Return the (x, y) coordinate for the center point of the cell that contains the specified text.  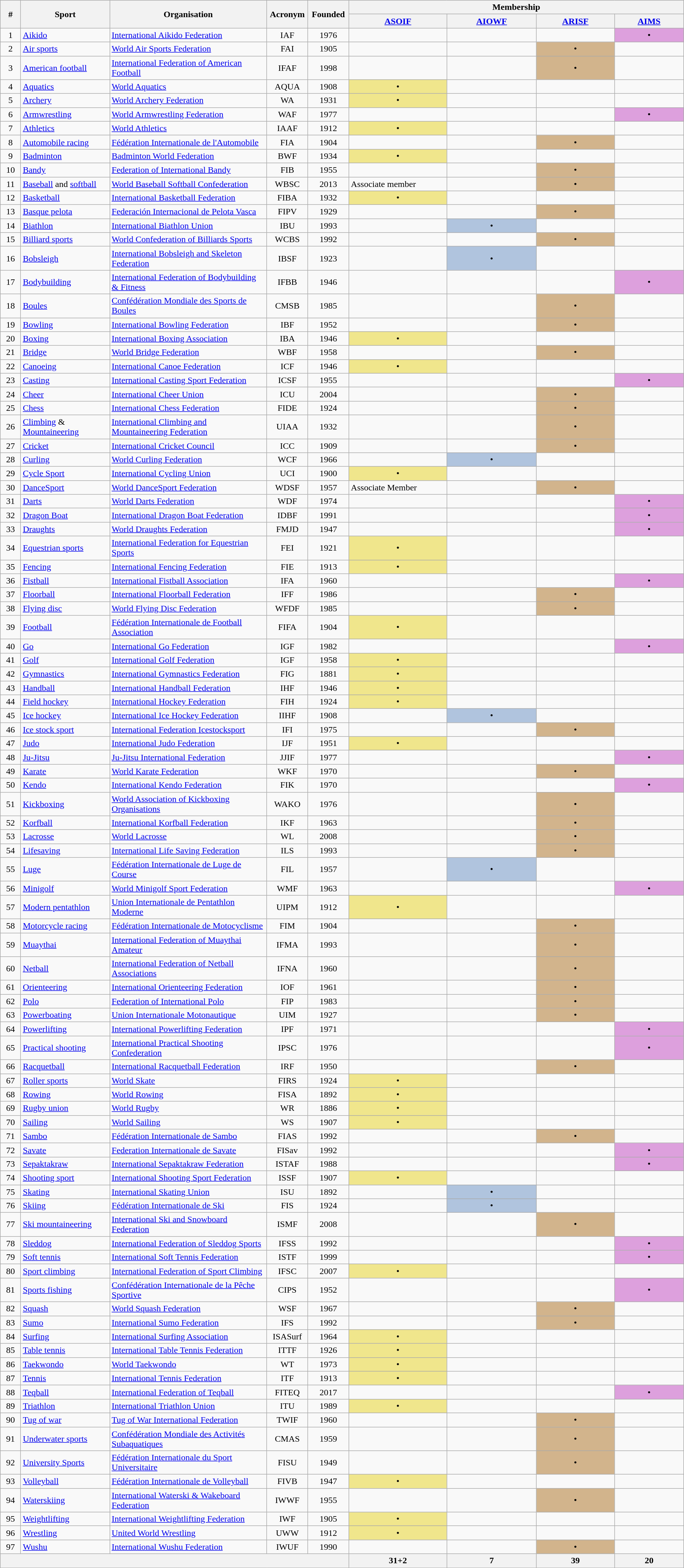
51 (11, 804)
International Korfball Federation (188, 823)
Bobsleigh (65, 259)
ISTF (287, 1257)
WSF (287, 1309)
World Skate (188, 1081)
University Sports (65, 1463)
27 (11, 446)
1923 (328, 259)
Practical shooting (65, 1048)
1926 (328, 1350)
Sailing (65, 1122)
26 (11, 427)
Fédération Internationale de Sambo (188, 1136)
1991 (328, 515)
Tug of war (65, 1420)
ARISF (575, 21)
Fédération Internationale de Ski (188, 1206)
35 (11, 567)
94 (11, 1500)
Union Internationale Motonautique (188, 1015)
UCI (287, 474)
Sleddog (65, 1243)
Wrestling (65, 1533)
Ju-Jitsu (65, 757)
1988 (328, 1164)
Fédération Internationale de l'Automobile (188, 142)
ILS (287, 850)
66 (11, 1067)
International Bobsleigh and Skeleton Federation (188, 259)
Athletics (65, 128)
97 (11, 1547)
International Orienteering Federation (188, 987)
Judo (65, 743)
Bowling (65, 325)
Roller sports (65, 1081)
WMF (287, 888)
WFDF (287, 608)
International Ski and Snowboard Federation (188, 1225)
CMSB (287, 306)
JJIF (287, 757)
Luge (65, 869)
IIHF (287, 716)
IOF (287, 987)
Netball (65, 968)
49 (11, 771)
Skating (65, 1192)
Associate member (398, 184)
54 (11, 850)
Surfing (65, 1336)
53 (11, 837)
WT (287, 1364)
Taekwondo (65, 1364)
International Federation of Bodybuilding & Fitness (188, 282)
FIH (287, 702)
Confédération Internationale de la Pêche Sportive (188, 1290)
ISASurf (287, 1336)
83 (11, 1323)
WA (287, 100)
International Judo Federation (188, 743)
IAAF (287, 128)
2013 (328, 184)
International Life Saving Federation (188, 850)
1971 (328, 1029)
ICC (287, 446)
IWUF (287, 1547)
Darts (65, 501)
International Table Tennis Federation (188, 1350)
IFI (287, 730)
Fédération Internationale de Motocyclisme (188, 926)
World Minigolf Sport Federation (188, 888)
58 (11, 926)
UIAA (287, 427)
46 (11, 730)
37 (11, 594)
IFBB (287, 282)
FIA (287, 142)
Sports fishing (65, 1290)
25 (11, 408)
61 (11, 987)
Golf (65, 660)
ICU (287, 394)
Cheer (65, 394)
WCBS (287, 240)
International Federation of American Football (188, 68)
36 (11, 581)
International Biathlon Union (188, 226)
4 (11, 87)
2017 (328, 1392)
World Darts Federation (188, 501)
International Cheer Union (188, 394)
FIDE (287, 408)
Sport climbing (65, 1271)
ISTAF (287, 1164)
47 (11, 743)
American football (65, 68)
Chess (65, 408)
FEI (287, 548)
International Triathlon Union (188, 1406)
International Hockey Federation (188, 702)
89 (11, 1406)
1886 (328, 1108)
64 (11, 1029)
World Draughts Federation (188, 529)
Modern pentathlon (65, 907)
International Racquetball Federation (188, 1067)
AIOWF (492, 21)
International Dragon Boat Federation (188, 515)
International Basketball Federation (188, 198)
International Handball Federation (188, 688)
International Federation of Teqball (188, 1392)
IFS (287, 1323)
ISU (287, 1192)
International Fistball Association (188, 581)
FIK (287, 785)
Gymnastics (65, 674)
72 (11, 1150)
WBSC (287, 184)
44 (11, 702)
International Cricket Council (188, 446)
62 (11, 1001)
World Rugby (188, 1108)
FMJD (287, 529)
World Sailing (188, 1122)
82 (11, 1309)
International Shooting Sport Federation (188, 1178)
ICSF (287, 380)
IPF (287, 1029)
International Chess Federation (188, 408)
Boules (65, 306)
Floorball (65, 594)
Rugby union (65, 1108)
World DanceSport Federation (188, 487)
Triathlon (65, 1406)
IBF (287, 325)
WKF (287, 771)
Tug of War International Federation (188, 1420)
24 (11, 394)
World Air Sports Federation (188, 49)
Korfball (65, 823)
IWWF (287, 1500)
11 (11, 184)
IFSS (287, 1243)
IFNA (287, 968)
Squash (65, 1309)
Bandy (65, 170)
World Aquatics (188, 87)
International Golf Federation (188, 660)
FIB (287, 170)
Draughts (65, 529)
International Fencing Federation (188, 567)
Federación Internacional de Pelota Vasca (188, 212)
Powerboating (65, 1015)
42 (11, 674)
77 (11, 1225)
World Association of Kickboxing Organisations (188, 804)
Polo (65, 1001)
60 (11, 968)
FITEQ (287, 1392)
DanceSport (65, 487)
Karate (65, 771)
73 (11, 1164)
Sport (65, 14)
International Casting Sport Federation (188, 380)
69 (11, 1108)
40 (11, 646)
International Go Federation (188, 646)
Rowing (65, 1094)
Powerlifting (65, 1029)
31+2 (398, 1561)
63 (11, 1015)
1986 (328, 594)
International Canoe Federation (188, 366)
Cycle Sport (65, 474)
IHF (287, 688)
Ski mountaineering (65, 1225)
Sumo (65, 1323)
57 (11, 907)
ITU (287, 1406)
Go (65, 646)
Fédération Internationale de Luge de Course (188, 869)
World Athletics (188, 128)
ISSF (287, 1178)
Federation Internationale de Savate (188, 1150)
12 (11, 198)
Weightlifting (65, 1519)
Fistball (65, 581)
International Aikido Federation (188, 35)
International Weightlifting Federation (188, 1519)
1921 (328, 548)
78 (11, 1243)
Automobile racing (65, 142)
TWIF (287, 1420)
Fencing (65, 567)
1974 (328, 501)
International Practical Shooting Confederation (188, 1048)
1983 (328, 1001)
IFA (287, 581)
Tennis (65, 1378)
Lifesaving (65, 850)
Canoeing (65, 366)
International Federation Icestocksport (188, 730)
Football (65, 627)
Muaythai (65, 944)
WR (287, 1108)
Confédération Mondiale des Sports de Boules (188, 306)
IBSF (287, 259)
AIMS (649, 21)
Badminton World Federation (188, 156)
International Sepaktakraw Federation (188, 1164)
Badminton (65, 156)
95 (11, 1519)
Dragon Boat (65, 515)
1949 (328, 1463)
BWF (287, 156)
18 (11, 306)
Underwater sports (65, 1439)
International Federation for Equestrian Sports (188, 548)
17 (11, 282)
World Armwrestling Federation (188, 114)
Equestrian sports (65, 548)
Table tennis (65, 1350)
IDBF (287, 515)
Sambo (65, 1136)
Organisation (188, 14)
# (11, 14)
International Floorball Federation (188, 594)
Federation of International Bandy (188, 170)
FISav (287, 1150)
1999 (328, 1257)
90 (11, 1420)
IBA (287, 339)
Motorcycle racing (65, 926)
Curling (65, 460)
Field hockey (65, 702)
WCF (287, 460)
1982 (328, 646)
IRF (287, 1067)
IWF (287, 1519)
Archery (65, 100)
Founded (328, 14)
Confédération Mondiale des Activités Subaquatiques (188, 1439)
World Taekwondo (188, 1364)
Wushu (65, 1547)
43 (11, 688)
International Kendo Federation (188, 785)
5 (11, 100)
Associate Member (398, 487)
ITF (287, 1378)
Teqball (65, 1392)
International Federation of Sleddog Sports (188, 1243)
19 (11, 325)
38 (11, 608)
United World Wrestling (188, 1533)
Membership (517, 7)
Basque pelota (65, 212)
Minigolf (65, 888)
45 (11, 716)
21 (11, 352)
World Baseball Softball Confederation (188, 184)
Waterskiing (65, 1500)
IFMA (287, 944)
FIBA (287, 198)
Fédération Internationale de Volleyball (188, 1481)
UIM (287, 1015)
50 (11, 785)
1975 (328, 730)
80 (11, 1271)
8 (11, 142)
87 (11, 1378)
IFAF (287, 68)
1934 (328, 156)
67 (11, 1081)
IAF (287, 35)
Billiard sports (65, 240)
1959 (328, 1439)
Fédération Internationale du Sport Universitaire (188, 1463)
WDF (287, 501)
1881 (328, 674)
33 (11, 529)
World Lacrosse (188, 837)
World Karate Federation (188, 771)
32 (11, 515)
1967 (328, 1309)
Ice stock sport (65, 730)
Fédération Internationale de Football Association (188, 627)
52 (11, 823)
World Confederation of Billiards Sports (188, 240)
16 (11, 259)
68 (11, 1094)
Kickboxing (65, 804)
International Surfing Association (188, 1336)
CMAS (287, 1439)
Boxing (65, 339)
1950 (328, 1067)
34 (11, 548)
1927 (328, 1015)
14 (11, 226)
Cricket (65, 446)
Ju-Jitsu International Federation (188, 757)
Handball (65, 688)
IBU (287, 226)
59 (11, 944)
IFSC (287, 1271)
48 (11, 757)
76 (11, 1206)
93 (11, 1481)
1998 (328, 68)
Shooting sport (65, 1178)
World Rowing (188, 1094)
28 (11, 460)
70 (11, 1122)
CIPS (287, 1290)
FIPV (287, 212)
Skiing (65, 1206)
1966 (328, 460)
81 (11, 1290)
41 (11, 660)
22 (11, 366)
International Federation of Netball Associations (188, 968)
FIG (287, 674)
Racquetball (65, 1067)
1931 (328, 100)
Casting (65, 380)
91 (11, 1439)
International Wushu Federation (188, 1547)
9 (11, 156)
1909 (328, 446)
International Powerlifting Federation (188, 1029)
FIVB (287, 1481)
International Waterski & Wakeboard Federation (188, 1500)
Bridge (65, 352)
31 (11, 501)
2007 (328, 1271)
International Bowling Federation (188, 325)
World Bridge Federation (188, 352)
Union Internationale de Pentathlon Moderne (188, 907)
6 (11, 114)
96 (11, 1533)
International Cycling Union (188, 474)
1900 (328, 474)
Savate (65, 1150)
55 (11, 869)
3 (11, 68)
FIP (287, 1001)
WBF (287, 352)
FAI (287, 49)
1989 (328, 1406)
1973 (328, 1364)
86 (11, 1364)
Soft tennis (65, 1257)
International Tennis Federation (188, 1378)
Volleyball (65, 1481)
International Gymnastics Federation (188, 674)
30 (11, 487)
Lacrosse (65, 837)
15 (11, 240)
Aquatics (65, 87)
65 (11, 1048)
88 (11, 1392)
AQUA (287, 87)
Basketball (65, 198)
Climbing & Mountaineering (65, 427)
ITTF (287, 1350)
Bodybuilding (65, 282)
Air sports (65, 49)
Sepaktakraw (65, 1164)
1951 (328, 743)
UWW (287, 1533)
92 (11, 1463)
IKF (287, 823)
International Soft Tennis Federation (188, 1257)
FIFA (287, 627)
FIRS (287, 1081)
World Squash Federation (188, 1309)
ASOIF (398, 21)
WL (287, 837)
29 (11, 474)
International Climbing and Mountaineering Federation (188, 427)
Flying disc (65, 608)
Acronym (287, 14)
2 (11, 49)
1990 (328, 1547)
WAF (287, 114)
Ice hockey (65, 716)
23 (11, 380)
2004 (328, 394)
Federation of International Polo (188, 1001)
FISU (287, 1463)
FIS (287, 1206)
World Curling Federation (188, 460)
1964 (328, 1336)
UIPM (287, 907)
Biathlon (65, 226)
71 (11, 1136)
International Boxing Association (188, 339)
International Federation of Muaythai Amateur (188, 944)
FIAS (287, 1136)
10 (11, 170)
1961 (328, 987)
World Flying Disc Federation (188, 608)
Kendo (65, 785)
World Archery Federation (188, 100)
74 (11, 1178)
IFF (287, 594)
Baseball and softball (65, 184)
FIE (287, 567)
75 (11, 1192)
FIL (287, 869)
International Sumo Federation (188, 1323)
FISA (287, 1094)
1 (11, 35)
1929 (328, 212)
56 (11, 888)
84 (11, 1336)
IPSC (287, 1048)
FIM (287, 926)
IJF (287, 743)
85 (11, 1350)
ICF (287, 366)
Aikido (65, 35)
International Federation of Sport Climbing (188, 1271)
WS (287, 1122)
Armwrestling (65, 114)
WAKO (287, 804)
79 (11, 1257)
Orienteering (65, 987)
ISMF (287, 1225)
International Skating Union (188, 1192)
13 (11, 212)
International Ice Hockey Federation (188, 716)
WDSF (287, 487)
